Identify which cell holds the provided text, then report its [X, Y] central coordinate. 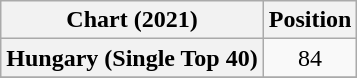
Position [310, 20]
Chart (2021) [132, 20]
Hungary (Single Top 40) [132, 58]
84 [310, 58]
